Detect which cell encompasses the target text, then output its [X, Y] center coordinate. 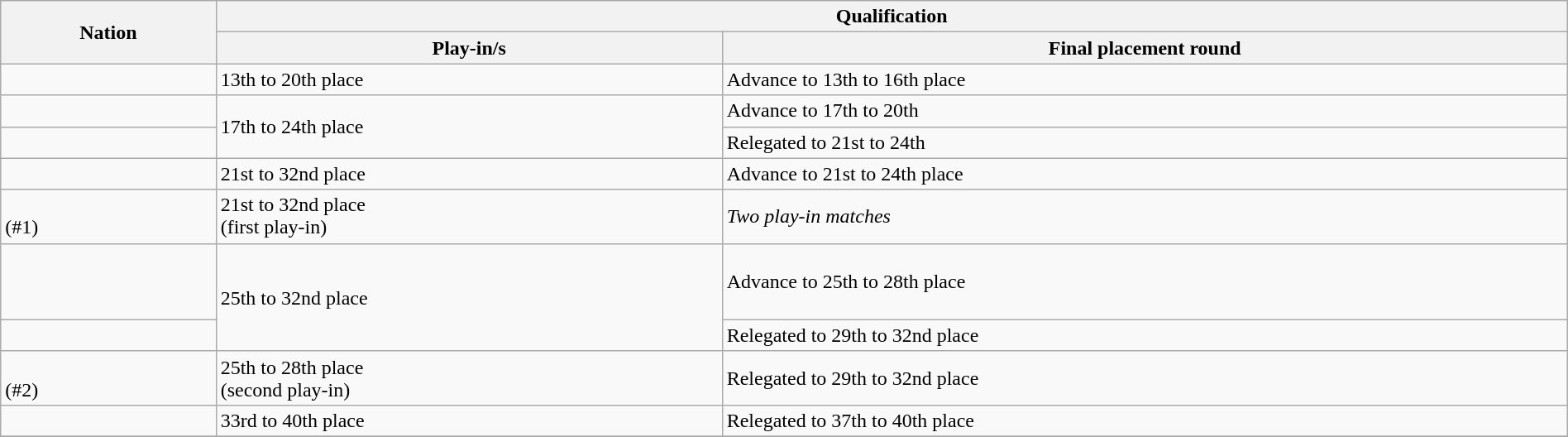
33rd to 40th place [469, 420]
Advance to 17th to 20th [1145, 111]
Advance to 25th to 28th place [1145, 281]
Final placement round [1145, 48]
17th to 24th place [469, 127]
25th to 28th place(second play-in) [469, 377]
Qualification [892, 17]
Relegated to 21st to 24th [1145, 142]
Relegated to 37th to 40th place [1145, 420]
Play-in/s [469, 48]
Advance to 21st to 24th place [1145, 174]
25th to 32nd place [469, 297]
21st to 32nd place(first play-in) [469, 217]
21st to 32nd place [469, 174]
Nation [108, 32]
Advance to 13th to 16th place [1145, 79]
(#1) [108, 217]
Two play-in matches [1145, 217]
(#2) [108, 377]
13th to 20th place [469, 79]
